Capture the cell that displays the provided text and extract its (x, y) central coordinate. 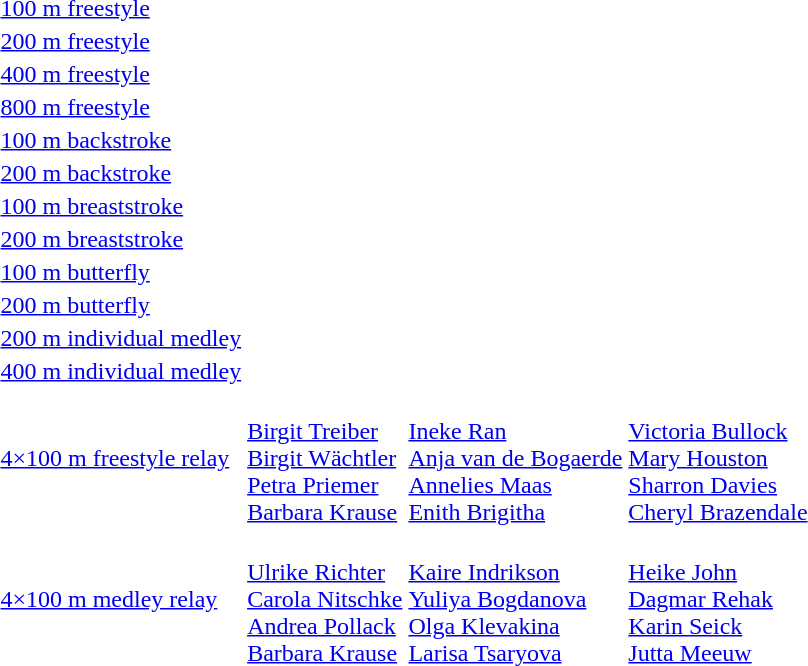
Ineke RanAnja van de BogaerdeAnnelies MaasEnith Brigitha (516, 458)
Birgit TreiberBirgit WächtlerPetra PriemerBarbara Krause (325, 458)
